Detect which cell encompasses the target text, then output its [X, Y] center coordinate. 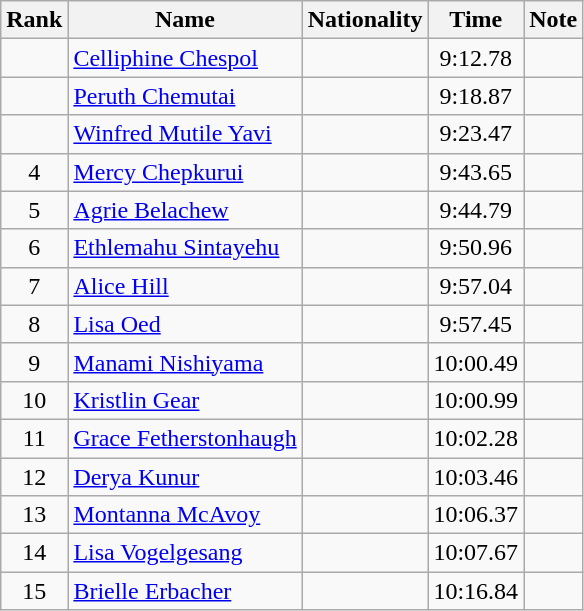
Note [554, 20]
Celliphine Chespol [185, 58]
11 [34, 438]
Alice Hill [185, 286]
10:06.37 [476, 515]
9 [34, 362]
10:07.67 [476, 553]
Lisa Oed [185, 324]
15 [34, 591]
8 [34, 324]
Time [476, 20]
9:50.96 [476, 248]
10:02.28 [476, 438]
10:00.99 [476, 400]
13 [34, 515]
9:44.79 [476, 210]
Brielle Erbacher [185, 591]
Lisa Vogelgesang [185, 553]
9:57.45 [476, 324]
Name [185, 20]
14 [34, 553]
4 [34, 172]
Ethlemahu Sintayehu [185, 248]
10:16.84 [476, 591]
Mercy Chepkurui [185, 172]
9:23.47 [476, 134]
Peruth Chemutai [185, 96]
Winfred Mutile Yavi [185, 134]
5 [34, 210]
10 [34, 400]
10:00.49 [476, 362]
Nationality [365, 20]
7 [34, 286]
9:18.87 [476, 96]
Derya Kunur [185, 477]
6 [34, 248]
Agrie Belachew [185, 210]
Montanna McAvoy [185, 515]
Rank [34, 20]
Kristlin Gear [185, 400]
9:12.78 [476, 58]
9:43.65 [476, 172]
10:03.46 [476, 477]
Grace Fetherstonhaugh [185, 438]
12 [34, 477]
9:57.04 [476, 286]
Manami Nishiyama [185, 362]
